Detect which cell encompasses the target text, then output its (X, Y) center coordinate. 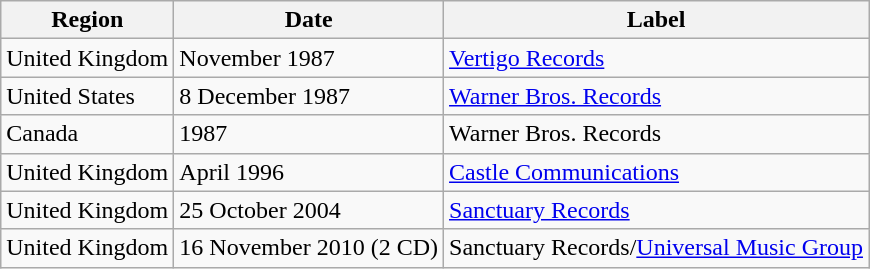
25 October 2004 (309, 210)
16 November 2010 (2 CD) (309, 248)
Sanctuary Records (656, 210)
8 December 1987 (309, 96)
Vertigo Records (656, 58)
Label (656, 20)
Date (309, 20)
Sanctuary Records/Universal Music Group (656, 248)
November 1987 (309, 58)
1987 (309, 134)
Region (88, 20)
United States (88, 96)
Castle Communications (656, 172)
April 1996 (309, 172)
Canada (88, 134)
